Scan for the cell matching the given text and deliver its [X, Y] coordinate at center. 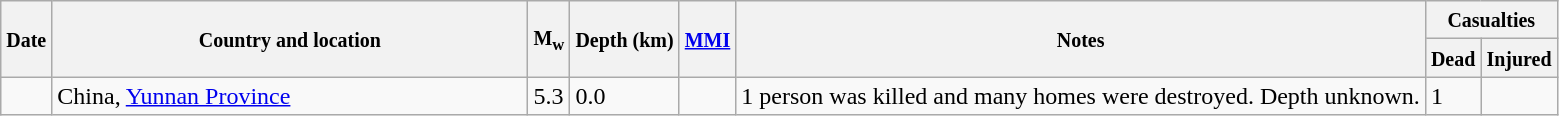
0.0 [624, 96]
Depth (km) [624, 39]
Notes [1081, 39]
1 [1453, 96]
Casualties [1491, 20]
Date [26, 39]
China, Yunnan Province [290, 96]
1 person was killed and many homes were destroyed. Depth unknown. [1081, 96]
MMI [708, 39]
Dead [1453, 58]
Country and location [290, 39]
Mw [549, 39]
Injured [1519, 58]
5.3 [549, 96]
